Extract the [x, y] coordinate from the center of the cell holding the provided text.  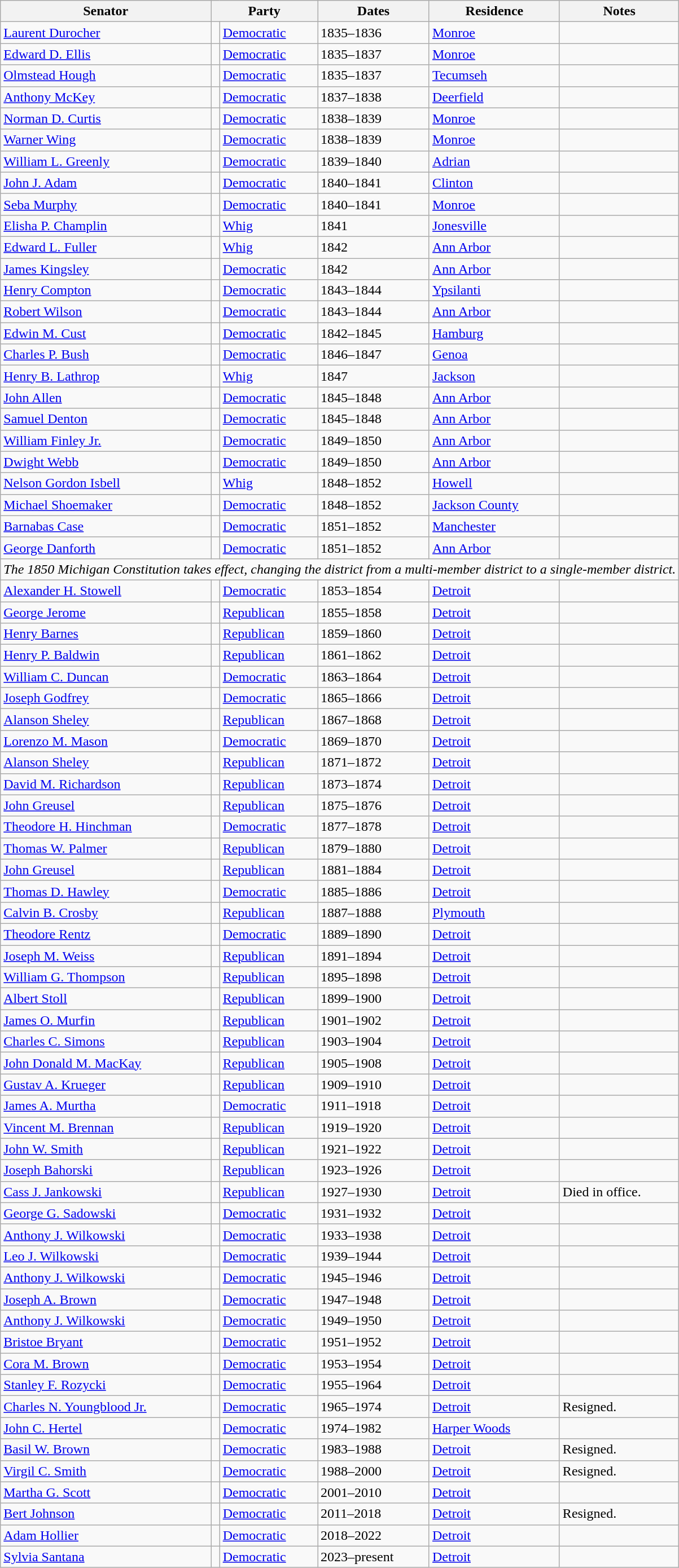
William Finley Jr. [106, 441]
Joseph M. Weiss [106, 956]
Dates [374, 11]
2023–present [374, 1557]
1927–1930 [374, 1192]
Jackson [494, 376]
1859–1860 [374, 634]
1889–1890 [374, 934]
Residence [494, 11]
Virgil C. Smith [106, 1471]
Vincent M. Brennan [106, 1127]
Leo J. Wilkowski [106, 1256]
2018–2022 [374, 1535]
1869–1870 [374, 741]
John Donald M. MacKay [106, 1063]
1911–1918 [374, 1106]
John Allen [106, 398]
2001–2010 [374, 1492]
Adrian [494, 161]
1974–1982 [374, 1428]
Bristoe Bryant [106, 1342]
Notes [619, 11]
1873–1874 [374, 784]
1947–1948 [374, 1299]
Manchester [494, 526]
1875–1876 [374, 805]
Charles N. Youngblood Jr. [106, 1407]
Edward L. Fuller [106, 247]
Hamburg [494, 333]
Harper Woods [494, 1428]
1939–1944 [374, 1256]
1909–1910 [374, 1085]
Henry P. Baldwin [106, 655]
1953–1954 [374, 1364]
1861–1862 [374, 655]
John C. Hertel [106, 1428]
1921–1922 [374, 1149]
Theodore Rentz [106, 934]
1842–1845 [374, 333]
1839–1840 [374, 161]
1899–1900 [374, 999]
1955–1964 [374, 1385]
James O. Murfin [106, 1020]
Calvin B. Crosby [106, 913]
Bert Johnson [106, 1514]
William C. Duncan [106, 677]
Senator [106, 11]
Anthony McKey [106, 97]
Sylvia Santana [106, 1557]
1891–1894 [374, 956]
Howell [494, 483]
1945–1946 [374, 1278]
William G. Thompson [106, 977]
1905–1908 [374, 1063]
Nelson Gordon Isbell [106, 483]
Norman D. Curtis [106, 118]
1988–2000 [374, 1471]
George Danforth [106, 548]
1877–1878 [374, 827]
1923–1926 [374, 1170]
Deerfield [494, 97]
1871–1872 [374, 763]
1965–1974 [374, 1407]
1847 [374, 376]
Died in office. [619, 1192]
1853–1854 [374, 591]
Dwight Webb [106, 462]
1887–1888 [374, 913]
1835–1836 [374, 33]
Joseph Godfrey [106, 698]
Adam Hollier [106, 1535]
1895–1898 [374, 977]
The 1850 Michigan Constitution takes effect, changing the district from a multi-member district to a single-member district. [340, 569]
William L. Greenly [106, 161]
Cora M. Brown [106, 1364]
1919–1920 [374, 1127]
1867–1868 [374, 720]
Thomas W. Palmer [106, 848]
Party [264, 11]
Cass J. Jankowski [106, 1192]
Charles P. Bush [106, 355]
James A. Murtha [106, 1106]
1885–1886 [374, 891]
Gustav A. Krueger [106, 1085]
Seba Murphy [106, 204]
1841 [374, 226]
John W. Smith [106, 1149]
Albert Stoll [106, 999]
Theodore H. Hinchman [106, 827]
Robert Wilson [106, 312]
Martha G. Scott [106, 1492]
Tecumseh [494, 76]
1933–1938 [374, 1235]
1949–1950 [374, 1321]
Barnabas Case [106, 526]
Ypsilanti [494, 290]
George G. Sadowski [106, 1213]
Jackson County [494, 505]
John J. Adam [106, 183]
1863–1864 [374, 677]
Genoa [494, 355]
Lorenzo M. Mason [106, 741]
Michael Shoemaker [106, 505]
Stanley F. Rozycki [106, 1385]
Basil W. Brown [106, 1450]
Elisha P. Champlin [106, 226]
1903–1904 [374, 1042]
George Jerome [106, 612]
1901–1902 [374, 1020]
Laurent Durocher [106, 33]
Clinton [494, 183]
1951–1952 [374, 1342]
Henry B. Lathrop [106, 376]
Olmstead Hough [106, 76]
Joseph A. Brown [106, 1299]
Jonesville [494, 226]
1855–1858 [374, 612]
1879–1880 [374, 848]
Henry Barnes [106, 634]
1837–1838 [374, 97]
Henry Compton [106, 290]
1865–1866 [374, 698]
1983–1988 [374, 1450]
Samuel Denton [106, 419]
Thomas D. Hawley [106, 891]
1881–1884 [374, 870]
David M. Richardson [106, 784]
Edward D. Ellis [106, 54]
Joseph Bahorski [106, 1170]
Warner Wing [106, 140]
1931–1932 [374, 1213]
1846–1847 [374, 355]
Charles C. Simons [106, 1042]
Edwin M. Cust [106, 333]
Plymouth [494, 913]
James Kingsley [106, 269]
2011–2018 [374, 1514]
Alexander H. Stowell [106, 591]
